Provide the (x, y) coordinate of the cell's center where the given text is located.  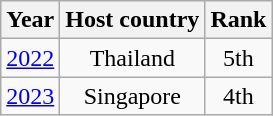
Singapore (132, 96)
Host country (132, 20)
2022 (30, 58)
2023 (30, 96)
Year (30, 20)
Rank (238, 20)
Thailand (132, 58)
5th (238, 58)
4th (238, 96)
